Return (X, Y) of the center of cell containing provided text 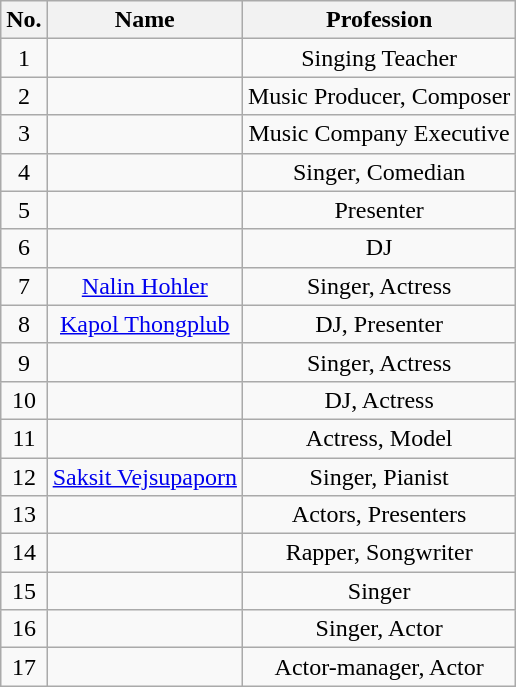
DJ, Actress (378, 400)
Singer, Pianist (378, 477)
Actors, Presenters (378, 515)
16 (24, 629)
3 (24, 134)
17 (24, 667)
No. (24, 20)
13 (24, 515)
Music Company Executive (378, 134)
11 (24, 438)
4 (24, 172)
Singer (378, 591)
DJ (378, 248)
15 (24, 591)
1 (24, 58)
6 (24, 248)
Kapol Thongplub (144, 324)
2 (24, 96)
Profession (378, 20)
Name (144, 20)
10 (24, 400)
Actress, Model (378, 438)
12 (24, 477)
Nalin Hohler (144, 286)
Music Producer, Composer (378, 96)
7 (24, 286)
Actor-manager, Actor (378, 667)
Singer, Comedian (378, 172)
DJ, Presenter (378, 324)
8 (24, 324)
Presenter (378, 210)
Singer, Actor (378, 629)
5 (24, 210)
9 (24, 362)
Singing Teacher (378, 58)
Saksit Vejsupaporn (144, 477)
Rapper, Songwriter (378, 553)
14 (24, 553)
